Search for the cell housing the specified text and yield its [x, y] center coordinate. 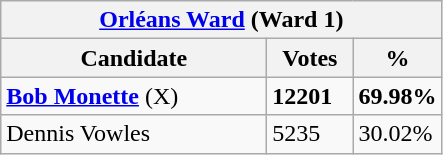
12201 [310, 96]
30.02% [398, 134]
69.98% [398, 96]
Orléans Ward (Ward 1) [222, 20]
5235 [310, 134]
% [398, 58]
Candidate [134, 58]
Votes [310, 58]
Dennis Vowles [134, 134]
Bob Monette (X) [134, 96]
